Pinpoint the cell where the given text exists, returning its [x, y] midpoint coordinate. 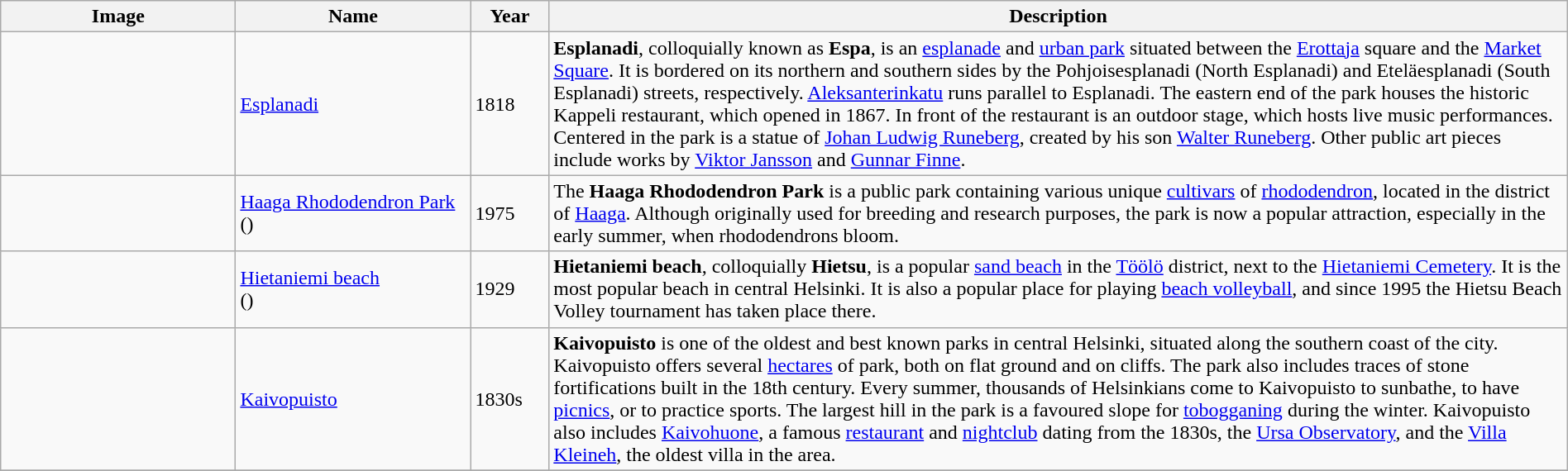
1830s [509, 398]
Name [353, 17]
Image [118, 17]
Esplanadi [353, 104]
Haaga Rhododendron Park() [353, 213]
1975 [509, 213]
Hietaniemi beach() [353, 289]
1818 [509, 104]
Description [1059, 17]
1929 [509, 289]
Kaivopuisto [353, 398]
Year [509, 17]
